Capture the cell that displays the provided text and extract its [x, y] central coordinate. 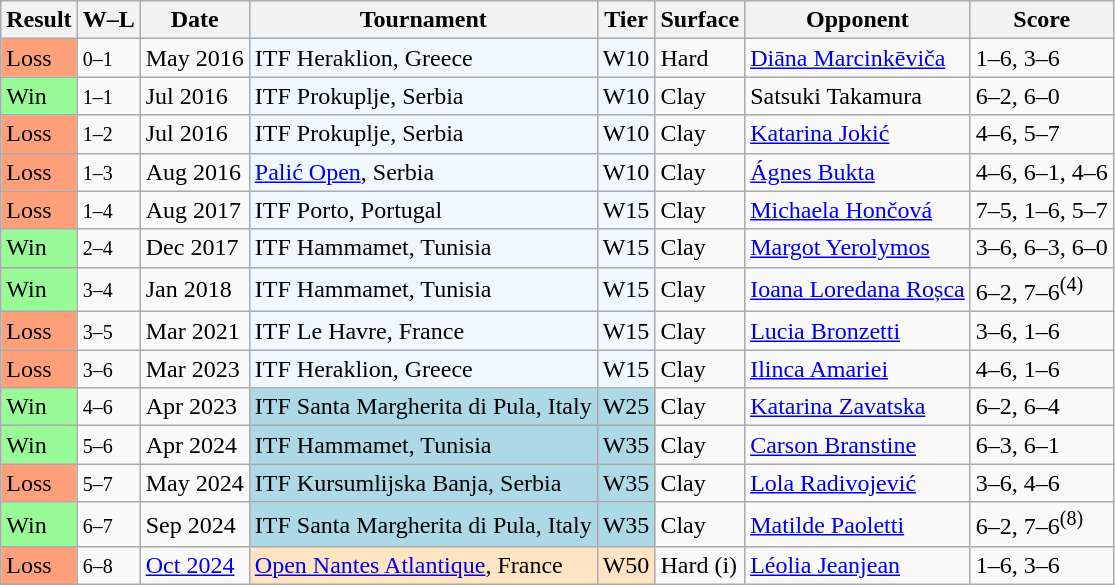
6–8 [108, 566]
Dec 2017 [194, 248]
W50 [626, 566]
Matilde Paoletti [858, 524]
3–6, 4–6 [1042, 483]
3–6, 6–3, 6–0 [1042, 248]
2–4 [108, 248]
1–4 [108, 210]
Hard (i) [700, 566]
Apr 2024 [194, 445]
Palić Open, Serbia [423, 172]
Léolia Jeanjean [858, 566]
Diāna Marcinkēviča [858, 58]
1–2 [108, 134]
May 2024 [194, 483]
1–1 [108, 96]
6–7 [108, 524]
4–6, 5–7 [1042, 134]
W25 [626, 407]
Michaela Hončová [858, 210]
Margot Yerolymos [858, 248]
6–2, 6–0 [1042, 96]
Satsuki Takamura [858, 96]
6–2, 6–4 [1042, 407]
Date [194, 20]
Lola Radivojević [858, 483]
Ilinca Amariei [858, 369]
Result [39, 20]
Mar 2023 [194, 369]
Ágnes Bukta [858, 172]
Mar 2021 [194, 331]
Hard [700, 58]
Score [1042, 20]
Katarina Zavatska [858, 407]
Jan 2018 [194, 290]
0–1 [108, 58]
3–4 [108, 290]
W–L [108, 20]
May 2016 [194, 58]
Aug 2016 [194, 172]
Ioana Loredana Roșca [858, 290]
3–5 [108, 331]
Opponent [858, 20]
1–3 [108, 172]
Aug 2017 [194, 210]
Open Nantes Atlantique, France [423, 566]
6–3, 6–1 [1042, 445]
Tournament [423, 20]
7–5, 1–6, 5–7 [1042, 210]
Oct 2024 [194, 566]
ITF Le Havre, France [423, 331]
Katarina Jokić [858, 134]
5–6 [108, 445]
5–7 [108, 483]
Sep 2024 [194, 524]
Apr 2023 [194, 407]
3–6 [108, 369]
Surface [700, 20]
ITF Kursumlijska Banja, Serbia [423, 483]
4–6, 6–1, 4–6 [1042, 172]
6–2, 7–6(8) [1042, 524]
Carson Branstine [858, 445]
Lucia Bronzetti [858, 331]
4–6, 1–6 [1042, 369]
4–6 [108, 407]
6–2, 7–6(4) [1042, 290]
ITF Porto, Portugal [423, 210]
Tier [626, 20]
3–6, 1–6 [1042, 331]
